For the text-containing cell, return its midpoint in (x, y) coordinate format. 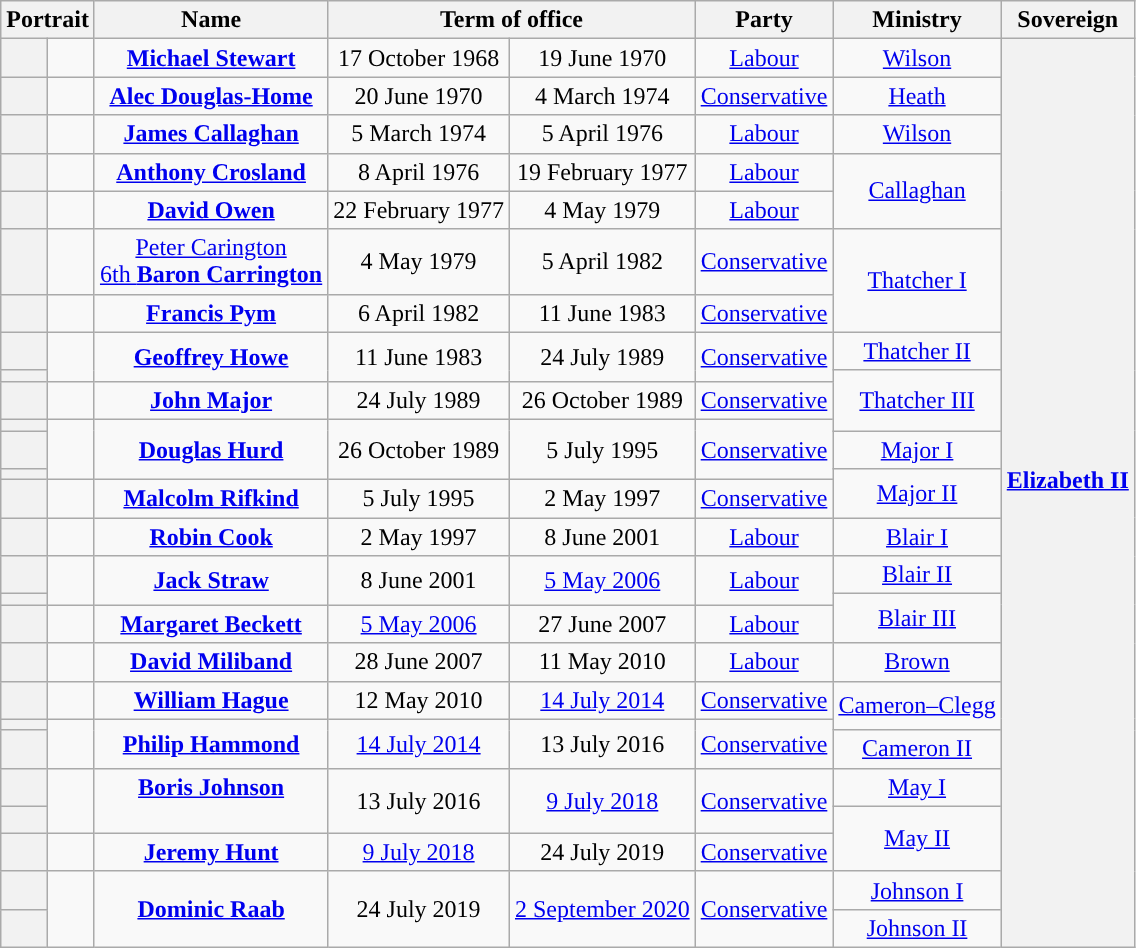
Blair I (917, 537)
Johnson II (917, 928)
James Callaghan (210, 134)
Ministry (917, 20)
Sovereign (1068, 20)
Anthony Crosland (210, 172)
6 April 1982 (419, 313)
28 June 2007 (419, 662)
27 June 2007 (602, 624)
12 May 2010 (419, 700)
5 April 1976 (602, 134)
David Owen (210, 210)
20 June 1970 (419, 96)
May I (917, 787)
Philip Hammond (210, 744)
19 February 1977 (602, 172)
Thatcher I (917, 280)
Callaghan (917, 191)
5 March 1974 (419, 134)
David Miliband (210, 662)
John Major (210, 400)
Portrait (48, 20)
Douglas Hurd (210, 449)
Thatcher III (917, 400)
2 September 2020 (602, 909)
Peter Carington6th Baron Carrington (210, 262)
Jack Straw (210, 580)
Name (210, 20)
Michael Stewart (210, 58)
Party (764, 20)
May II (917, 838)
Blair II (917, 575)
Cameron–Clegg (917, 706)
Cameron II (917, 749)
Brown (917, 662)
Margaret Beckett (210, 624)
Term of office (512, 20)
Jeremy Hunt (210, 852)
4 March 1974 (602, 96)
Blair III (917, 618)
Johnson I (917, 890)
11 May 2010 (602, 662)
Elizabeth II (1068, 494)
17 October 1968 (419, 58)
William Hague (210, 700)
Major II (917, 494)
22 February 1977 (419, 210)
Robin Cook (210, 537)
Dominic Raab (210, 909)
Geoffrey Howe (210, 356)
Thatcher II (917, 351)
Malcolm Rifkind (210, 499)
Francis Pym (210, 313)
8 April 1976 (419, 172)
19 June 1970 (602, 58)
Heath (917, 96)
Major I (917, 449)
5 April 1982 (602, 262)
Boris Johnson (210, 800)
Alec Douglas-Home (210, 96)
